Determine the [X, Y] coordinate at the center of the cell enclosing the given text.  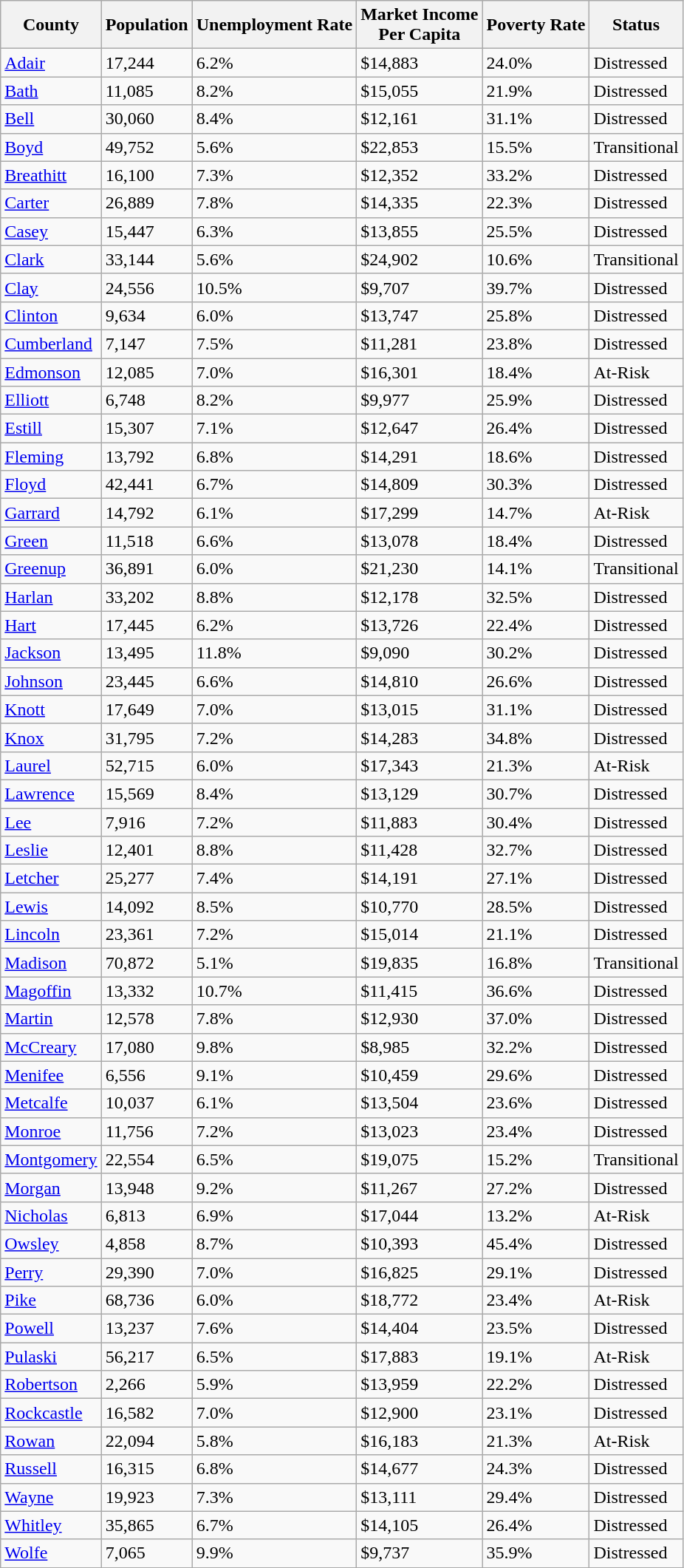
$9,977 [420, 400]
7,916 [146, 822]
8.7% [274, 1244]
$12,352 [420, 175]
Robertson [51, 1385]
6.3% [274, 231]
7.6% [274, 1329]
30.3% [536, 485]
Floyd [51, 485]
Carter [51, 203]
70,872 [146, 963]
27.1% [536, 879]
Owsley [51, 1244]
5.9% [274, 1385]
49,752 [146, 147]
$18,772 [420, 1301]
34.8% [536, 737]
Laurel [51, 766]
7.5% [274, 344]
23.1% [536, 1413]
7,147 [146, 344]
26.6% [536, 681]
Breathitt [51, 175]
$15,014 [420, 935]
Bath [51, 91]
16,100 [146, 175]
32.2% [536, 1047]
16,582 [146, 1413]
23.5% [536, 1329]
30.2% [536, 653]
33,144 [146, 259]
Martin [51, 1019]
$16,301 [420, 372]
$10,770 [420, 907]
Lewis [51, 907]
15,447 [146, 231]
10.5% [274, 287]
$12,900 [420, 1413]
14.1% [536, 569]
9,634 [146, 316]
$16,183 [420, 1441]
Bell [51, 119]
Pike [51, 1301]
22.3% [536, 203]
12,401 [146, 851]
15.5% [536, 147]
Whitley [51, 1525]
22,554 [146, 1159]
$19,075 [420, 1159]
Morgan [51, 1187]
Jackson [51, 653]
$13,959 [420, 1385]
Adair [51, 63]
35,865 [146, 1525]
13,237 [146, 1329]
9.9% [274, 1553]
$13,504 [420, 1103]
Monroe [51, 1131]
$14,283 [420, 737]
36,891 [146, 569]
Menifee [51, 1075]
$14,883 [420, 63]
30.4% [536, 822]
12,578 [146, 1019]
Knott [51, 709]
22.2% [536, 1385]
23,445 [146, 681]
Population [146, 25]
Clay [51, 287]
Edmonson [51, 372]
10,037 [146, 1103]
33,202 [146, 597]
52,715 [146, 766]
24.0% [536, 63]
McCreary [51, 1047]
26,889 [146, 203]
Greenup [51, 569]
Metcalfe [51, 1103]
$10,393 [420, 1244]
24.3% [536, 1469]
5.8% [274, 1441]
11,756 [146, 1131]
9.8% [274, 1047]
39.7% [536, 287]
32.5% [536, 597]
Rowan [51, 1441]
13,332 [146, 991]
$14,291 [420, 457]
11,085 [146, 91]
$11,415 [420, 991]
9.2% [274, 1187]
56,217 [146, 1357]
25.9% [536, 400]
Garrard [51, 513]
13,495 [146, 653]
22,094 [146, 1441]
30,060 [146, 119]
Clinton [51, 316]
33.2% [536, 175]
$13,111 [420, 1497]
6,556 [146, 1075]
32.7% [536, 851]
11.8% [274, 653]
28.5% [536, 907]
7.1% [274, 429]
17,080 [146, 1047]
$19,835 [420, 963]
$11,267 [420, 1187]
Cumberland [51, 344]
23.8% [536, 344]
14,092 [146, 907]
Russell [51, 1469]
$17,299 [420, 513]
21.1% [536, 935]
Lawrence [51, 794]
$17,343 [420, 766]
Wayne [51, 1497]
17,244 [146, 63]
45.4% [536, 1244]
$8,985 [420, 1047]
Rockcastle [51, 1413]
Elliott [51, 400]
29.6% [536, 1075]
$17,883 [420, 1357]
Unemployment Rate [274, 25]
Casey [51, 231]
$14,810 [420, 681]
$24,902 [420, 259]
$11,428 [420, 851]
36.6% [536, 991]
17,649 [146, 709]
$14,404 [420, 1329]
$11,281 [420, 344]
22.4% [536, 625]
19,923 [146, 1497]
29,390 [146, 1272]
$14,335 [420, 203]
16.8% [536, 963]
21.9% [536, 91]
25.5% [536, 231]
$12,647 [420, 429]
$9,707 [420, 287]
13,792 [146, 457]
15,307 [146, 429]
37.0% [536, 1019]
Letcher [51, 879]
Poverty Rate [536, 25]
$13,015 [420, 709]
Market Income Per Capita [420, 25]
23,361 [146, 935]
24,556 [146, 287]
$12,161 [420, 119]
17,445 [146, 625]
2,266 [146, 1385]
Leslie [51, 851]
Madison [51, 963]
Harlan [51, 597]
35.9% [536, 1553]
$9,090 [420, 653]
30.7% [536, 794]
6,748 [146, 400]
$12,178 [420, 597]
Lee [51, 822]
29.1% [536, 1272]
Lincoln [51, 935]
Hart [51, 625]
11,518 [146, 541]
Boyd [51, 147]
Estill [51, 429]
13.2% [536, 1216]
$12,930 [420, 1019]
5.1% [274, 963]
7,065 [146, 1553]
Johnson [51, 681]
$13,855 [420, 231]
6,813 [146, 1216]
Green [51, 541]
$9,737 [420, 1553]
$16,825 [420, 1272]
23.6% [536, 1103]
25.8% [536, 316]
Powell [51, 1329]
Perry [51, 1272]
Status [636, 25]
10.6% [536, 259]
Knox [51, 737]
Fleming [51, 457]
31,795 [146, 737]
Clark [51, 259]
15.2% [536, 1159]
$22,853 [420, 147]
6.9% [274, 1216]
27.2% [536, 1187]
Pulaski [51, 1357]
$13,747 [420, 316]
$14,677 [420, 1469]
25,277 [146, 879]
$14,105 [420, 1525]
4,858 [146, 1244]
$13,023 [420, 1131]
14,792 [146, 513]
14.7% [536, 513]
7.4% [274, 879]
$13,078 [420, 541]
10.7% [274, 991]
13,948 [146, 1187]
$21,230 [420, 569]
$11,883 [420, 822]
$15,055 [420, 91]
8.5% [274, 907]
16,315 [146, 1469]
Montgomery [51, 1159]
19.1% [536, 1357]
Wolfe [51, 1553]
9.1% [274, 1075]
15,569 [146, 794]
68,736 [146, 1301]
$13,129 [420, 794]
County [51, 25]
Magoffin [51, 991]
12,085 [146, 372]
29.4% [536, 1497]
$14,191 [420, 879]
18.6% [536, 457]
$13,726 [420, 625]
$10,459 [420, 1075]
$14,809 [420, 485]
42,441 [146, 485]
$17,044 [420, 1216]
Nicholas [51, 1216]
